Detect which cell encompasses the target text, then output its (x, y) center coordinate. 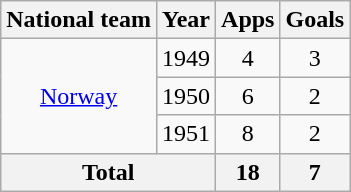
4 (248, 58)
1951 (186, 134)
Year (186, 20)
Norway (79, 96)
6 (248, 96)
Goals (315, 20)
Apps (248, 20)
8 (248, 134)
1950 (186, 96)
7 (315, 172)
3 (315, 58)
National team (79, 20)
1949 (186, 58)
18 (248, 172)
Total (108, 172)
